Return the [x, y] coordinate for the center point of the cell that contains the specified text.  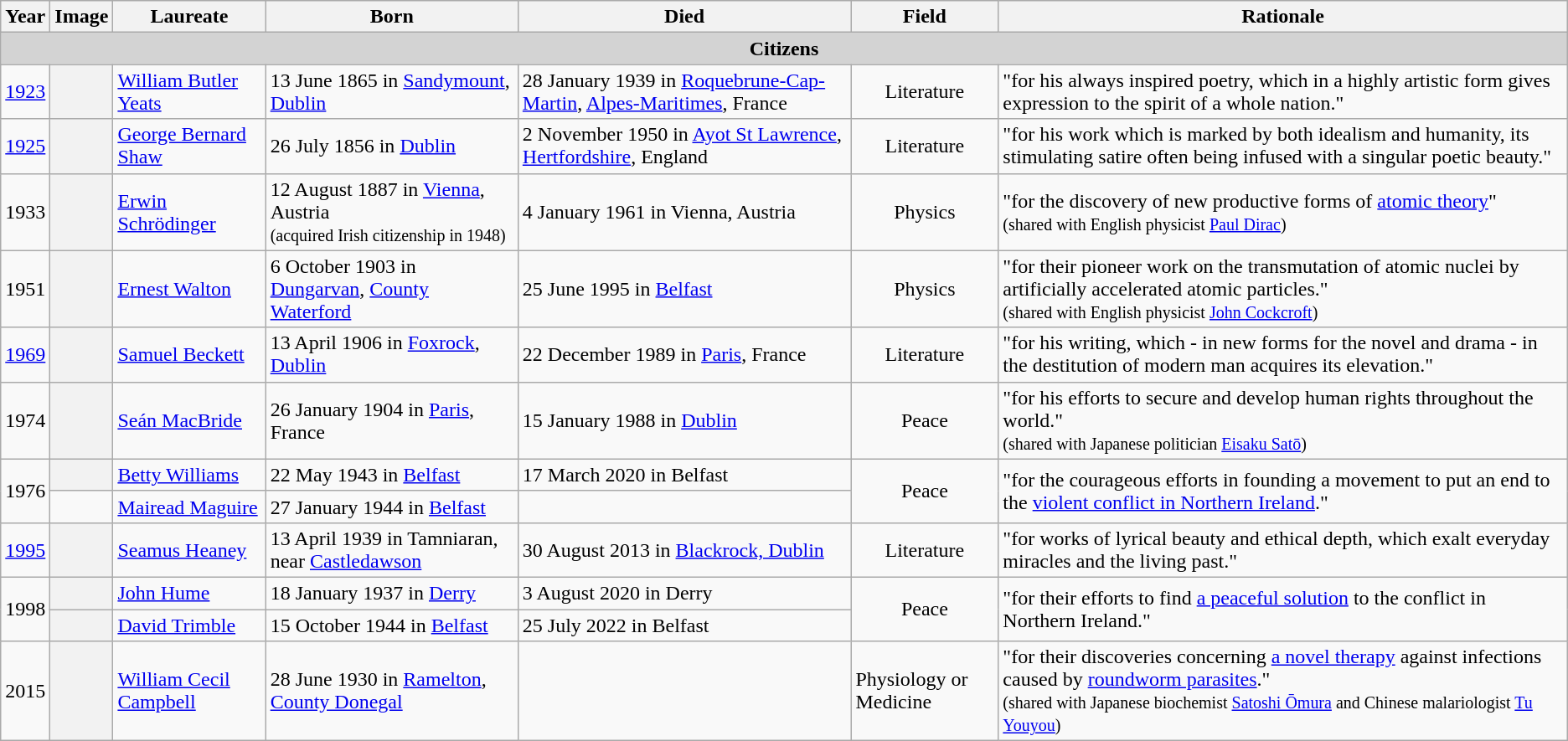
George Bernard Shaw [189, 146]
22 May 1943 in Belfast [392, 475]
John Hume [189, 593]
Died [684, 17]
"for his efforts to secure and develop human rights throughout the world."(shared with Japanese politician Eisaku Satō) [1283, 420]
1974 [25, 420]
4 January 1961 in Vienna, Austria [684, 212]
Rationale [1283, 17]
26 January 1904 in Paris, France [392, 420]
1925 [25, 146]
Physiology or Medicine [925, 692]
1969 [25, 355]
1951 [25, 289]
"for the courageous efforts in founding a movement to put an end to the violent conflict in Northern Ireland." [1283, 491]
1933 [25, 212]
17 March 2020 in Belfast [684, 475]
"for the discovery of new productive forms of atomic theory"(shared with English physicist Paul Dirac) [1283, 212]
1976 [25, 491]
Image [82, 17]
25 June 1995 in Belfast [684, 289]
"for works of lyrical beauty and ethical depth, which exalt everyday miracles and the living past." [1283, 549]
Field [925, 17]
"for his work which is marked by both idealism and humanity, its stimulating satire often being infused with a singular poetic beauty." [1283, 146]
Mairead Maguire [189, 507]
2 November 1950 in Ayot St Lawrence, Hertfordshire, England [684, 146]
15 January 1988 in Dublin [684, 420]
26 July 1856 in Dublin [392, 146]
Seamus Heaney [189, 549]
15 October 1944 in Belfast [392, 625]
13 June 1865 in Sandymount, Dublin [392, 92]
"for his always inspired poetry, which in a highly artistic form gives expression to the spirit of a whole nation." [1283, 92]
28 June 1930 in Ramelton, County Donegal [392, 692]
Erwin Schrödinger [189, 212]
1995 [25, 549]
25 July 2022 in Belfast [684, 625]
Born [392, 17]
13 April 1906 in Foxrock, Dublin [392, 355]
William Cecil Campbell [189, 692]
1998 [25, 609]
Samuel Beckett [189, 355]
27 January 1944 in Belfast [392, 507]
"for his writing, which - in new forms for the novel and drama - in the destitution of modern man acquires its elevation." [1283, 355]
22 December 1989 in Paris, France [684, 355]
28 January 1939 in Roquebrune-Cap-Martin, Alpes-Maritimes, France [684, 92]
Year [25, 17]
18 January 1937 in Derry [392, 593]
William Butler Yeats [189, 92]
13 April 1939 in Tamniaran, near Castledawson [392, 549]
12 August 1887 in Vienna, Austria(acquired Irish citizenship in 1948) [392, 212]
Seán MacBride [189, 420]
1923 [25, 92]
2015 [25, 692]
David Trimble [189, 625]
6 October 1903 in Dungarvan, County Waterford [392, 289]
30 August 2013 in Blackrock, Dublin [684, 549]
Citizens [784, 49]
Betty Williams [189, 475]
Laureate [189, 17]
Ernest Walton [189, 289]
3 August 2020 in Derry [684, 593]
"for their efforts to find a peaceful solution to the conflict in Northern Ireland." [1283, 609]
